For the text-containing cell, return its midpoint in [x, y] coordinate format. 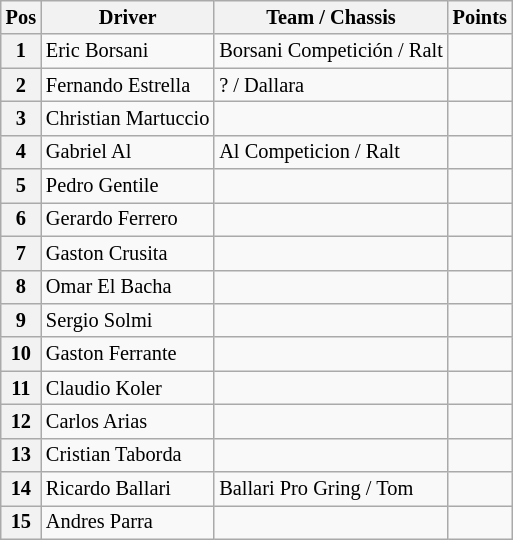
Eric Borsani [128, 51]
Pedro Gentile [128, 186]
3 [21, 118]
12 [21, 421]
Driver [128, 17]
Borsani Competición / Ralt [330, 51]
Pos [21, 17]
7 [21, 253]
Points [480, 17]
10 [21, 354]
8 [21, 287]
Omar El Bacha [128, 287]
2 [21, 85]
14 [21, 489]
Gaston Ferrante [128, 354]
1 [21, 51]
Andres Parra [128, 522]
Carlos Arias [128, 421]
Claudio Koler [128, 388]
? / Dallara [330, 85]
15 [21, 522]
Cristian Taborda [128, 455]
5 [21, 186]
9 [21, 320]
Ballari Pro Gring / Tom [330, 489]
Christian Martuccio [128, 118]
Gaston Crusita [128, 253]
13 [21, 455]
11 [21, 388]
Sergio Solmi [128, 320]
Team / Chassis [330, 17]
Gerardo Ferrero [128, 219]
Fernando Estrella [128, 85]
Gabriel Al [128, 152]
4 [21, 152]
Ricardo Ballari [128, 489]
6 [21, 219]
Al Competicion / Ralt [330, 152]
